Find where the given text appears and provide that cell's center as [X, Y] coordinate. 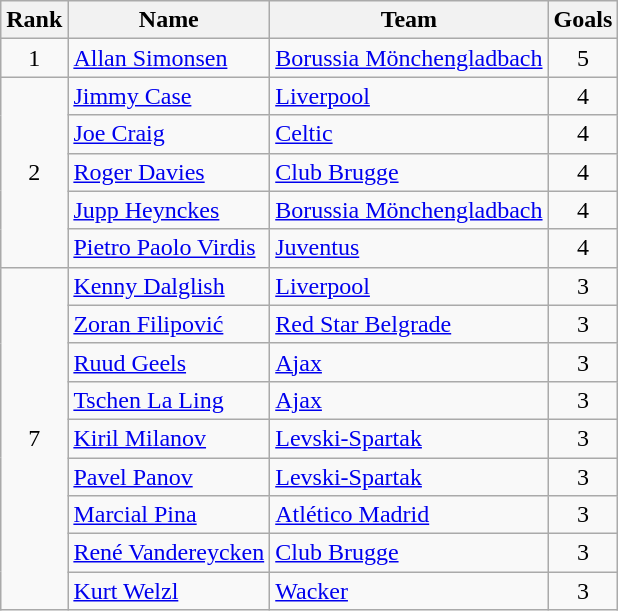
Jimmy Case [169, 96]
Ruud Geels [169, 362]
Celtic [409, 134]
Kenny Dalglish [169, 286]
Roger Davies [169, 172]
Pavel Panov [169, 477]
7 [34, 438]
Kiril Milanov [169, 438]
Jupp Heynckes [169, 210]
Atlético Madrid [409, 515]
Rank [34, 20]
Goals [583, 20]
Team [409, 20]
Pietro Paolo Virdis [169, 248]
Tschen La Ling [169, 400]
Juventus [409, 248]
2 [34, 172]
Allan Simonsen [169, 58]
Zoran Filipović [169, 324]
Marcial Pina [169, 515]
René Vandereycken [169, 553]
1 [34, 58]
Kurt Welzl [169, 591]
Wacker [409, 591]
Joe Craig [169, 134]
Name [169, 20]
Red Star Belgrade [409, 324]
5 [583, 58]
